Extract the [X, Y] coordinate from the center of the cell holding the provided text.  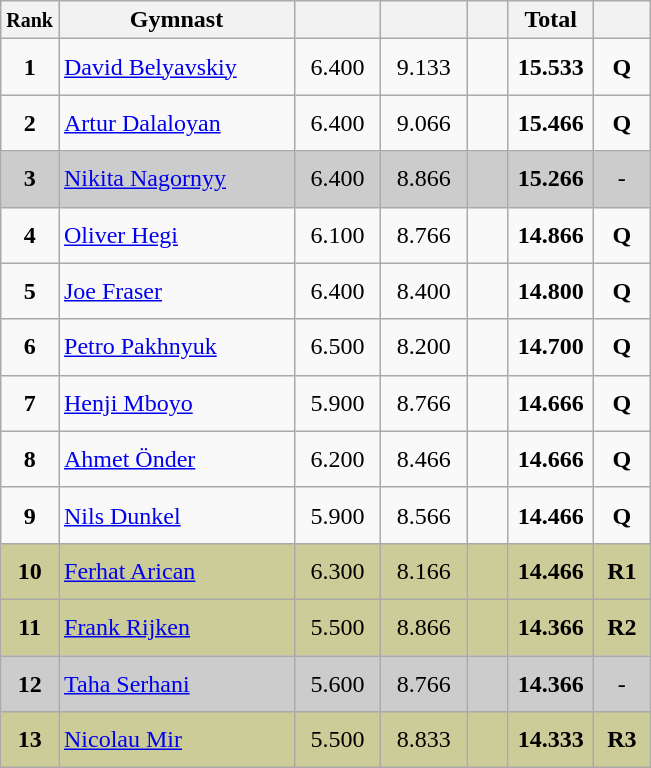
Nils Dunkel [176, 515]
2 [30, 123]
8.400 [424, 291]
Nikita Nagornyy [176, 179]
Joe Fraser [176, 291]
5 [30, 291]
Ferhat Arican [176, 571]
Taha Serhani [176, 684]
6 [30, 347]
8.833 [424, 740]
Gymnast [176, 20]
15.533 [551, 67]
11 [30, 627]
8.566 [424, 515]
Total [551, 20]
3 [30, 179]
Rank [30, 20]
14.700 [551, 347]
8.466 [424, 459]
Henji Mboyo [176, 403]
6.200 [338, 459]
R3 [622, 740]
Artur Dalaloyan [176, 123]
9 [30, 515]
Nicolau Mir [176, 740]
15.466 [551, 123]
12 [30, 684]
6.500 [338, 347]
14.800 [551, 291]
8 [30, 459]
R1 [622, 571]
Ahmet Önder [176, 459]
Frank Rijken [176, 627]
9.133 [424, 67]
15.266 [551, 179]
1 [30, 67]
R2 [622, 627]
13 [30, 740]
8.166 [424, 571]
6.300 [338, 571]
9.066 [424, 123]
Oliver Hegi [176, 235]
10 [30, 571]
14.333 [551, 740]
David Belyavskiy [176, 67]
8.200 [424, 347]
7 [30, 403]
Petro Pakhnyuk [176, 347]
5.600 [338, 684]
4 [30, 235]
6.100 [338, 235]
14.866 [551, 235]
